Detect which cell encompasses the target text, then output its (X, Y) center coordinate. 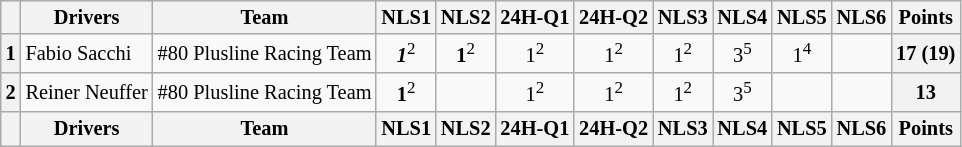
14 (802, 54)
Reiner Neuffer (87, 92)
Fabio Sacchi (87, 54)
2 (11, 92)
17 (19) (926, 54)
13 (926, 92)
1 (11, 54)
